From the cell containing the given text, extract its center point as (X, Y) coordinate. 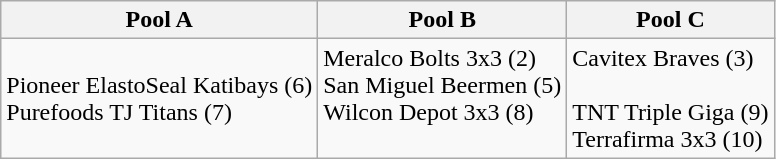
Meralco Bolts 3x3 (2) San Miguel Beermen (5) Wilcon Depot 3x3 (8) (442, 98)
Cavitex Braves (3) TNT Triple Giga (9) Terrafirma 3x3 (10) (670, 98)
Pool A (160, 20)
Pioneer ElastoSeal Katibays (6) Purefoods TJ Titans (7) (160, 98)
Pool B (442, 20)
Pool C (670, 20)
